Return the (x, y) coordinate for the center point of the cell that contains the specified text.  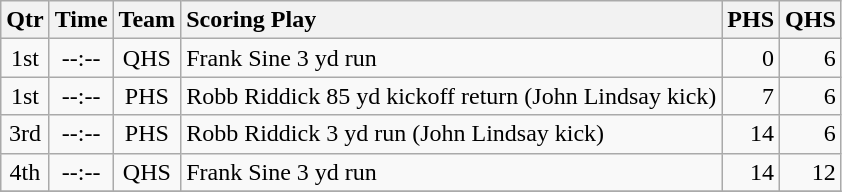
7 (751, 96)
Time (81, 20)
4th (25, 172)
Robb Riddick 3 yd run (John Lindsay kick) (452, 134)
3rd (25, 134)
Robb Riddick 85 yd kickoff return (John Lindsay kick) (452, 96)
Qtr (25, 20)
12 (811, 172)
Team (147, 20)
0 (751, 58)
Scoring Play (452, 20)
